Search for the cell housing the specified text and yield its [X, Y] center coordinate. 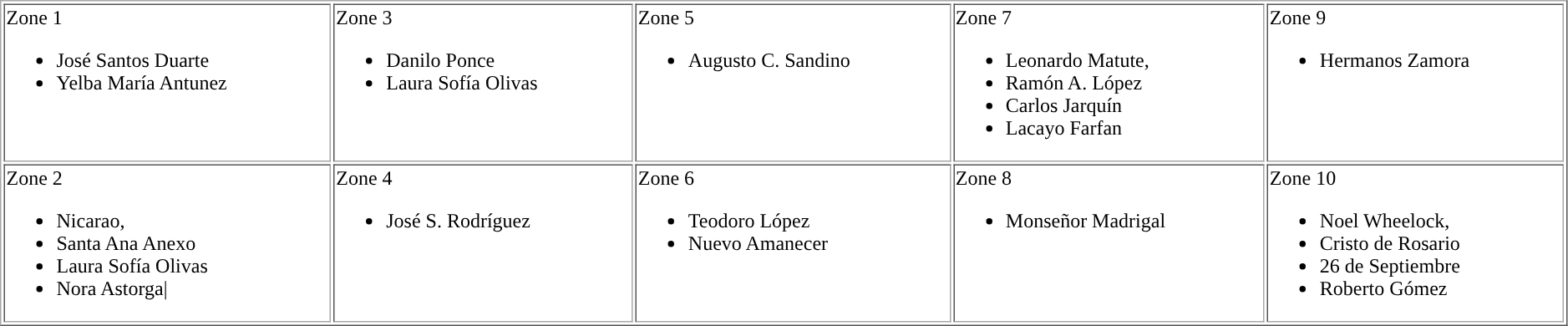
Zone 6Teodoro LópezNuevo Amanecer [794, 242]
Zone 10Noel Wheelock,Cristo de Rosario26 de SeptiembreRoberto Gómez [1416, 242]
Zone 8Monseñor Madrigal [1109, 242]
Zone 9Hermanos Zamora [1416, 82]
Zone 7Leonardo Matute,Ramón A. LópezCarlos JarquínLacayo Farfan [1109, 82]
Zone 1José Santos DuarteYelba María Antunez [167, 82]
Zone 4José S. Rodríguez [483, 242]
Zone 2Nicarao,Santa Ana AnexoLaura Sofía OlivasNora Astorga| [167, 242]
Zone 3Danilo PonceLaura Sofía Olivas [483, 82]
Zone 5Augusto C. Sandino [794, 82]
